Determine the (X, Y) coordinate at the center of the cell enclosing the given text.  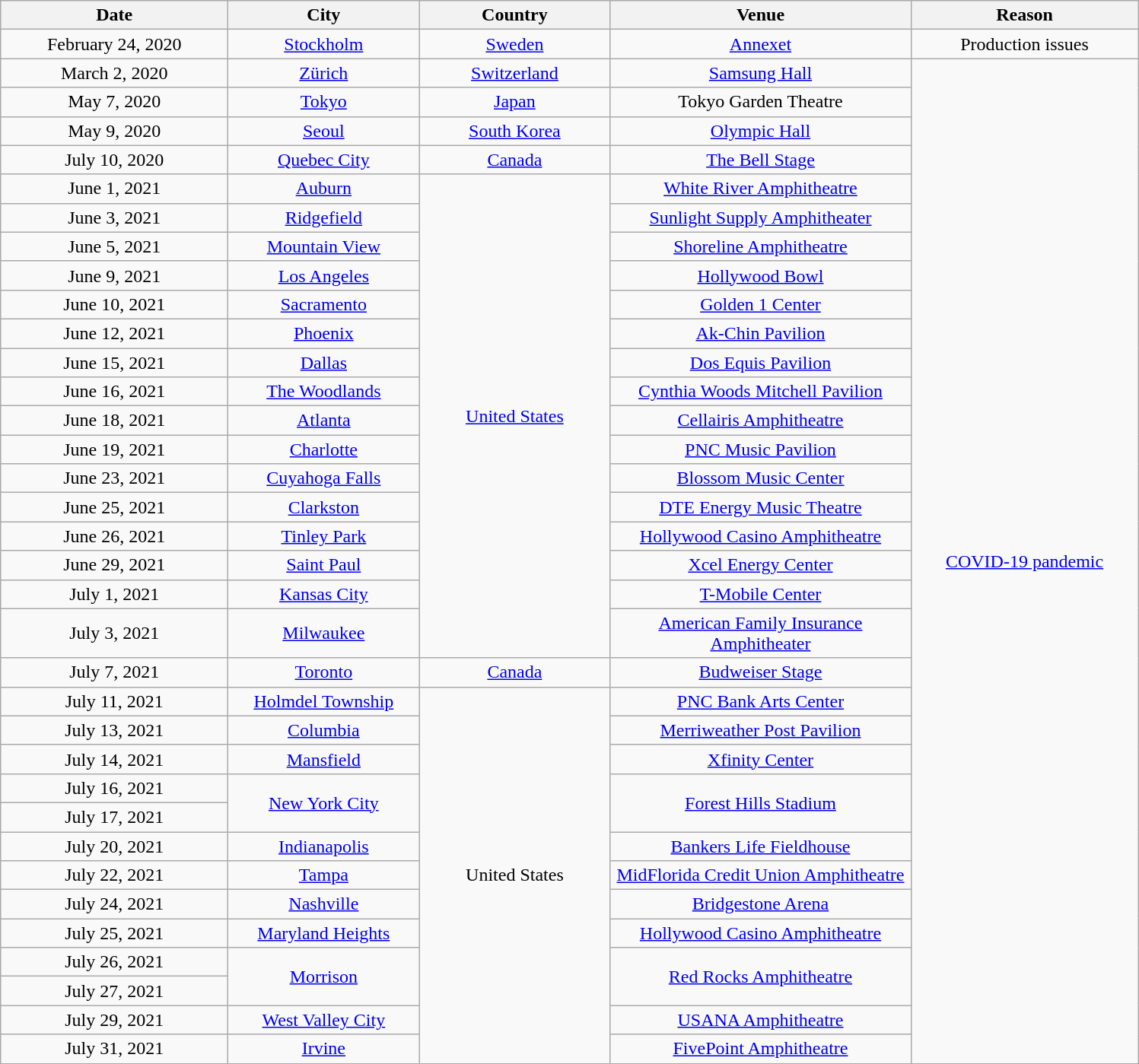
July 25, 2021 (114, 933)
June 23, 2021 (114, 478)
Tokyo Garden Theatre (761, 102)
Merriweather Post Pavilion (761, 730)
Phoenix (324, 333)
June 1, 2021 (114, 189)
May 9, 2020 (114, 131)
Blossom Music Center (761, 478)
Red Rocks Amphitheatre (761, 977)
July 29, 2021 (114, 1020)
June 16, 2021 (114, 392)
Dos Equis Pavilion (761, 363)
July 26, 2021 (114, 962)
COVID-19 pandemic (1024, 561)
June 18, 2021 (114, 421)
Mountain View (324, 246)
Columbia (324, 730)
Dallas (324, 363)
Xcel Energy Center (761, 565)
PNC Music Pavilion (761, 449)
Cellairis Amphitheatre (761, 421)
July 27, 2021 (114, 991)
Seoul (324, 131)
Charlotte (324, 449)
White River Amphitheatre (761, 189)
Olympic Hall (761, 131)
July 7, 2021 (114, 672)
Tokyo (324, 102)
July 3, 2021 (114, 633)
Sacramento (324, 304)
June 26, 2021 (114, 536)
Shoreline Amphitheatre (761, 246)
MidFlorida Credit Union Amphitheatre (761, 875)
Sunlight Supply Amphitheater (761, 218)
Irvine (324, 1049)
Kansas City (324, 594)
July 13, 2021 (114, 730)
DTE Energy Music Theatre (761, 507)
Zürich (324, 73)
July 10, 2020 (114, 160)
USANA Amphitheatre (761, 1020)
Maryland Heights (324, 933)
June 25, 2021 (114, 507)
June 15, 2021 (114, 363)
Bankers Life Fieldhouse (761, 846)
Venue (761, 15)
June 12, 2021 (114, 333)
Hollywood Bowl (761, 275)
July 16, 2021 (114, 788)
Forest Hills Stadium (761, 802)
Samsung Hall (761, 73)
Ak-Chin Pavilion (761, 333)
Xfinity Center (761, 759)
July 14, 2021 (114, 759)
Quebec City (324, 160)
American Family Insurance Amphitheater (761, 633)
February 24, 2020 (114, 44)
Auburn (324, 189)
Switzerland (514, 73)
Cuyahoga Falls (324, 478)
Date (114, 15)
Reason (1024, 15)
Sweden (514, 44)
Nashville (324, 904)
June 3, 2021 (114, 218)
June 29, 2021 (114, 565)
June 10, 2021 (114, 304)
Saint Paul (324, 565)
July 17, 2021 (114, 817)
Toronto (324, 672)
Stockholm (324, 44)
May 7, 2020 (114, 102)
Ridgefield (324, 218)
July 11, 2021 (114, 701)
Country (514, 15)
July 24, 2021 (114, 904)
South Korea (514, 131)
July 22, 2021 (114, 875)
Atlanta (324, 421)
West Valley City (324, 1020)
Los Angeles (324, 275)
Holmdel Township (324, 701)
PNC Bank Arts Center (761, 701)
City (324, 15)
Annexet (761, 44)
Production issues (1024, 44)
June 19, 2021 (114, 449)
June 5, 2021 (114, 246)
Cynthia Woods Mitchell Pavilion (761, 392)
Japan (514, 102)
Indianapolis (324, 846)
Bridgestone Arena (761, 904)
March 2, 2020 (114, 73)
Mansfield (324, 759)
July 31, 2021 (114, 1049)
Golden 1 Center (761, 304)
The Woodlands (324, 392)
June 9, 2021 (114, 275)
Morrison (324, 977)
New York City (324, 802)
Budweiser Stage (761, 672)
Tampa (324, 875)
The Bell Stage (761, 160)
T-Mobile Center (761, 594)
Tinley Park (324, 536)
July 20, 2021 (114, 846)
July 1, 2021 (114, 594)
FivePoint Amphitheatre (761, 1049)
Milwaukee (324, 633)
Clarkston (324, 507)
